Provide the (X, Y) coordinate of the cell's center where the given text is located.  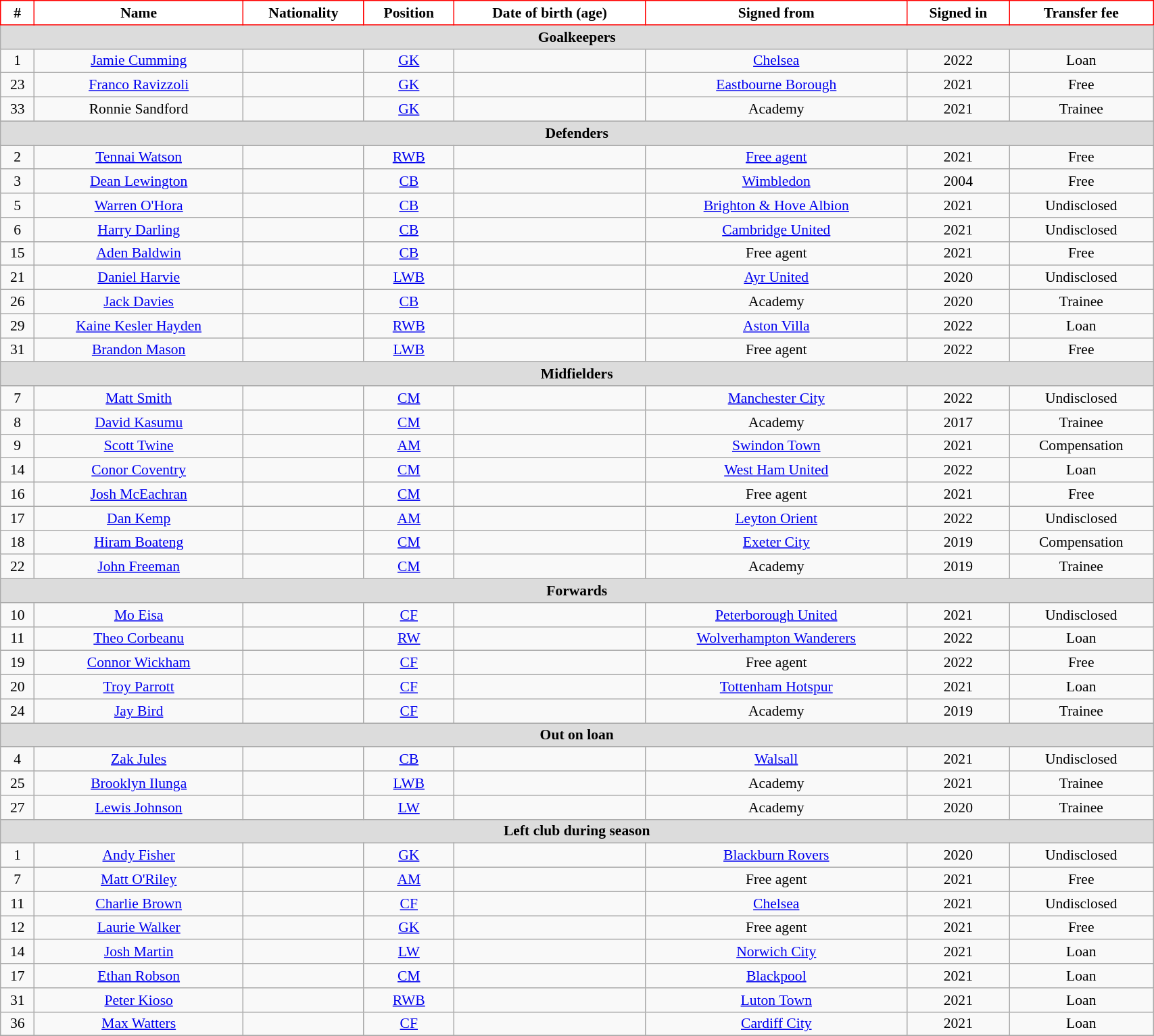
Andy Fisher (139, 856)
Jack Davies (139, 302)
Brandon Mason (139, 350)
Cambridge United (776, 230)
Goalkeepers (577, 37)
Wolverhampton Wanderers (776, 639)
4 (18, 760)
Franco Ravizzoli (139, 85)
Mo Eisa (139, 615)
Hiram Boateng (139, 543)
29 (18, 326)
Transfer fee (1082, 13)
18 (18, 543)
RW (408, 639)
Charlie Brown (139, 904)
25 (18, 783)
2004 (959, 182)
Exeter City (776, 543)
Jamie Cumming (139, 61)
15 (18, 253)
Signed in (959, 13)
Dean Lewington (139, 182)
Matt O'Riley (139, 880)
23 (18, 85)
Forwards (577, 591)
Peterborough United (776, 615)
Out on loan (577, 735)
Kaine Kesler Hayden (139, 326)
Brighton & Hove Albion (776, 205)
Dan Kemp (139, 518)
West Ham United (776, 470)
Position (408, 13)
Walsall (776, 760)
Tottenham Hotspur (776, 687)
Zak Jules (139, 760)
Scott Twine (139, 446)
2 (18, 157)
Ethan Robson (139, 976)
Laurie Walker (139, 928)
8 (18, 422)
20 (18, 687)
Brooklyn Ilunga (139, 783)
Troy Parrott (139, 687)
Lewis Johnson (139, 808)
Wimbledon (776, 182)
Swindon Town (776, 446)
Tennai Watson (139, 157)
Eastbourne Borough (776, 85)
Ronnie Sandford (139, 109)
22 (18, 567)
Leyton Orient (776, 518)
Josh Martin (139, 952)
David Kasumu (139, 422)
Aden Baldwin (139, 253)
# (18, 13)
Left club during season (577, 831)
Blackburn Rovers (776, 856)
Max Watters (139, 1024)
Josh McEachran (139, 495)
Peter Kioso (139, 1000)
Cardiff City (776, 1024)
16 (18, 495)
19 (18, 663)
Blackpool (776, 976)
10 (18, 615)
Ayr United (776, 278)
Connor Wickham (139, 663)
Warren O'Hora (139, 205)
21 (18, 278)
26 (18, 302)
John Freeman (139, 567)
Daniel Harvie (139, 278)
36 (18, 1024)
Nationality (304, 13)
24 (18, 711)
Aston Villa (776, 326)
2017 (959, 422)
Norwich City (776, 952)
12 (18, 928)
Date of birth (age) (549, 13)
Theo Corbeanu (139, 639)
9 (18, 446)
Name (139, 13)
Matt Smith (139, 398)
27 (18, 808)
Jay Bird (139, 711)
Harry Darling (139, 230)
Manchester City (776, 398)
Luton Town (776, 1000)
33 (18, 109)
6 (18, 230)
Defenders (577, 133)
Signed from (776, 13)
Conor Coventry (139, 470)
3 (18, 182)
5 (18, 205)
Midfielders (577, 374)
